Detect which cell encompasses the target text, then output its (x, y) center coordinate. 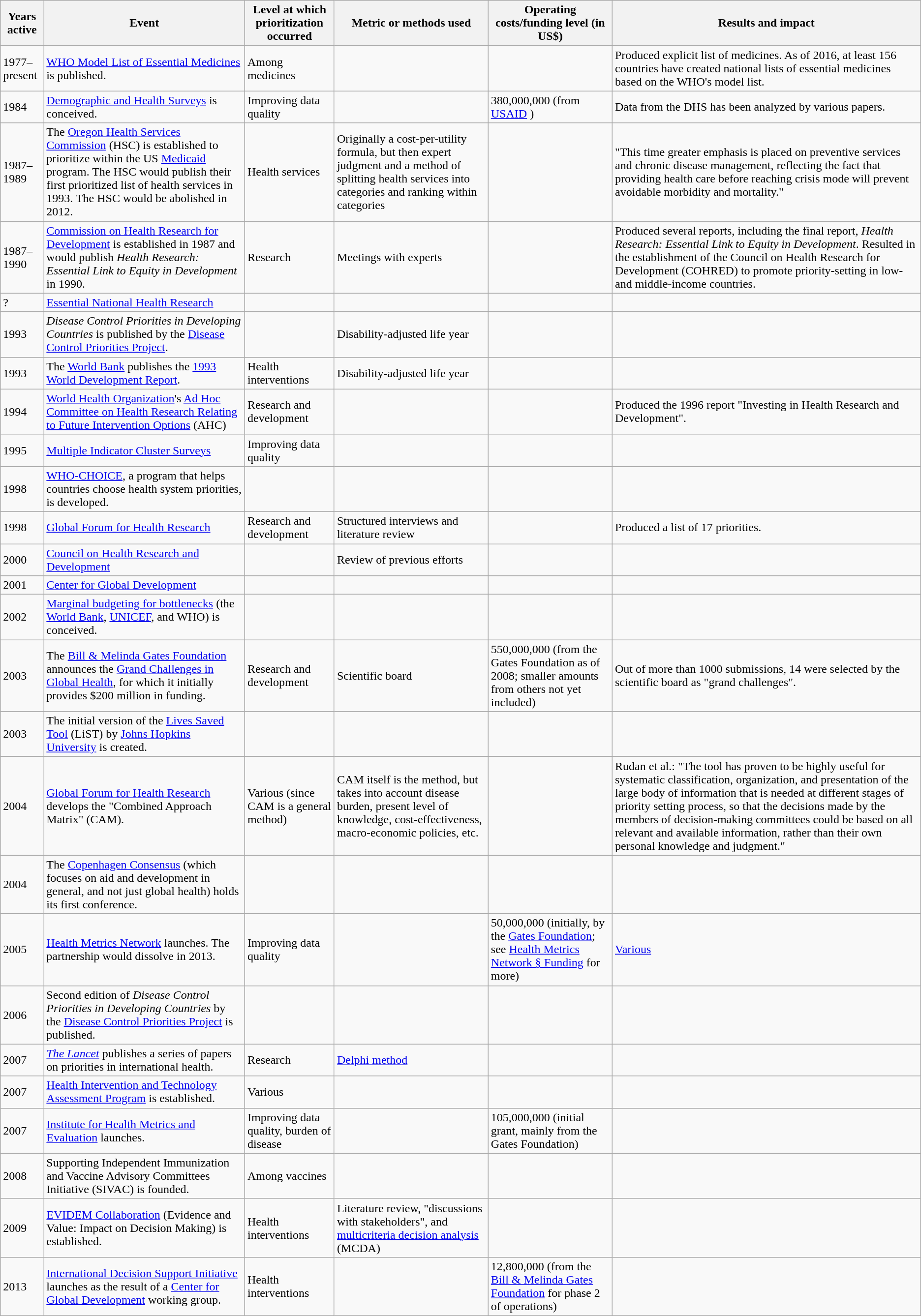
WHO-CHOICE, a program that helps countries choose health system priorities, is developed. (145, 489)
2001 (22, 585)
Data from the DHS has been analyzed by various papers. (767, 107)
Scientific board (411, 676)
1994 (22, 412)
The World Bank publishes the 1993 World Development Report. (145, 373)
Level at which prioritization occurred (289, 23)
Marginal budgeting for bottlenecks (the World Bank, UNICEF, and WHO) is conceived. (145, 617)
Operating costs/funding level (in US$) (550, 23)
Literature review, "discussions with stakeholders", and multicriteria decision analysis (MCDA) (411, 1227)
Various (since CAM is a general method) (289, 806)
Supporting Independent Immunization and Vaccine Advisory Committees Initiative (SIVAC) is founded. (145, 1176)
1987–1989 (22, 172)
Out of more than 1000 submissions, 14 were selected by the scientific board as "grand challenges". (767, 676)
2000 (22, 560)
The Copenhagen Consensus (which focuses on aid and development in general, and not just global health) holds its first conference. (145, 884)
Among vaccines (289, 1176)
Review of previous efforts (411, 560)
Health Intervention and Technology Assessment Program is established. (145, 1092)
The Bill & Melinda Gates Foundation announces the Grand Challenges in Global Health, for which it initially provides $200 million in funding. (145, 676)
2005 (22, 950)
The Lancet publishes a series of papers on priorities in international health. (145, 1060)
2008 (22, 1176)
Years active (22, 23)
2006 (22, 1015)
2009 (22, 1227)
Metric or methods used (411, 23)
Global Forum for Health Research develops the "Combined Approach Matrix" (CAM). (145, 806)
Among medicines (289, 68)
Demographic and Health Surveys is conceived. (145, 107)
Delphi method (411, 1060)
Structured interviews and literature review (411, 527)
The initial version of the Lives Saved Tool (LiST) by Johns Hopkins University is created. (145, 734)
1984 (22, 107)
1987–1990 (22, 257)
Center for Global Development (145, 585)
Institute for Health Metrics and Evaluation launches. (145, 1131)
EVIDEM Collaboration (Evidence and Value: Impact on Decision Making) is established. (145, 1227)
1995 (22, 450)
12,800,000 (from the Bill & Melinda Gates Foundation for phase 2 of operations) (550, 1286)
Event (145, 23)
Health services (289, 172)
380,000,000 (from USAID ) (550, 107)
Second edition of Disease Control Priorities in Developing Countries by the Disease Control Priorities Project is published. (145, 1015)
Results and impact (767, 23)
50,000,000 (initially, by the Gates Foundation; see Health Metrics Network § Funding for more) (550, 950)
CAM itself is the method, but takes into account disease burden, present level of knowledge, cost-effectiveness, macro-economic policies, etc. (411, 806)
105,000,000 (initial grant, mainly from the Gates Foundation) (550, 1131)
550,000,000 (from the Gates Foundation as of 2008; smaller amounts from others not yet included) (550, 676)
Produced a list of 17 priorities. (767, 527)
Produced the 1996 report "Investing in Health Research and Development". (767, 412)
2013 (22, 1286)
? (22, 302)
Health Metrics Network launches. The partnership would dissolve in 2013. (145, 950)
Disease Control Priorities in Developing Countries is published by the Disease Control Priorities Project. (145, 334)
Council on Health Research and Development (145, 560)
International Decision Support Initiative launches as the result of a Center for Global Development working group. (145, 1286)
Meetings with experts (411, 257)
Improving data quality, burden of disease (289, 1131)
Essential National Health Research (145, 302)
2002 (22, 617)
World Health Organization's Ad Hoc Committee on Health Research Relating to Future Intervention Options (AHC) (145, 412)
WHO Model List of Essential Medicines is published. (145, 68)
1977–present (22, 68)
Global Forum for Health Research (145, 527)
Multiple Indicator Cluster Surveys (145, 450)
